Return [x, y] of the center of cell containing provided text 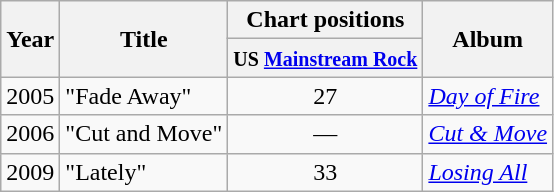
Day of Fire [488, 96]
"Fade Away" [144, 96]
27 [326, 96]
Year [30, 39]
US Mainstream Rock [326, 58]
"Cut and Move" [144, 134]
Losing All [488, 172]
Title [144, 39]
2005 [30, 96]
Cut & Move [488, 134]
Chart positions [326, 20]
— [326, 134]
"Lately" [144, 172]
2009 [30, 172]
33 [326, 172]
Album [488, 39]
2006 [30, 134]
